Capture the cell that displays the provided text and extract its (x, y) central coordinate. 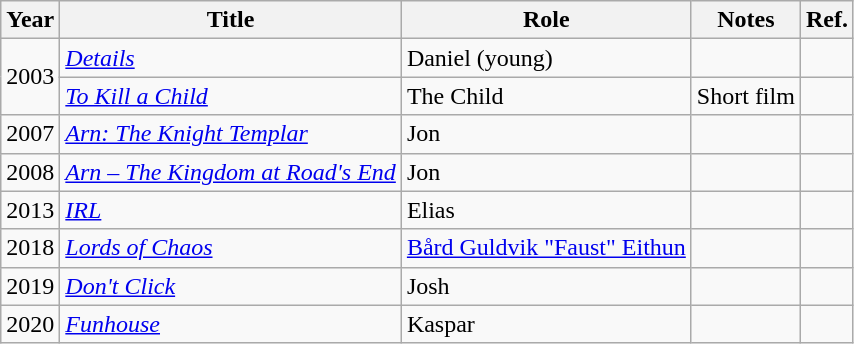
To Kill a Child (231, 96)
Don't Click (231, 286)
Details (231, 58)
Arn: The Knight Templar (231, 134)
2013 (30, 210)
The Child (546, 96)
IRL (231, 210)
Elias (546, 210)
Ref. (826, 20)
Kaspar (546, 324)
Short film (746, 96)
2019 (30, 286)
2020 (30, 324)
2007 (30, 134)
Title (231, 20)
Notes (746, 20)
2003 (30, 77)
Lords of Chaos (231, 248)
2008 (30, 172)
Funhouse (231, 324)
Bård Guldvik "Faust" Eithun (546, 248)
Arn – The Kingdom at Road's End (231, 172)
Role (546, 20)
Josh (546, 286)
Year (30, 20)
2018 (30, 248)
Daniel (young) (546, 58)
